Provide the [X, Y] coordinate of the cell's center where the given text is located.  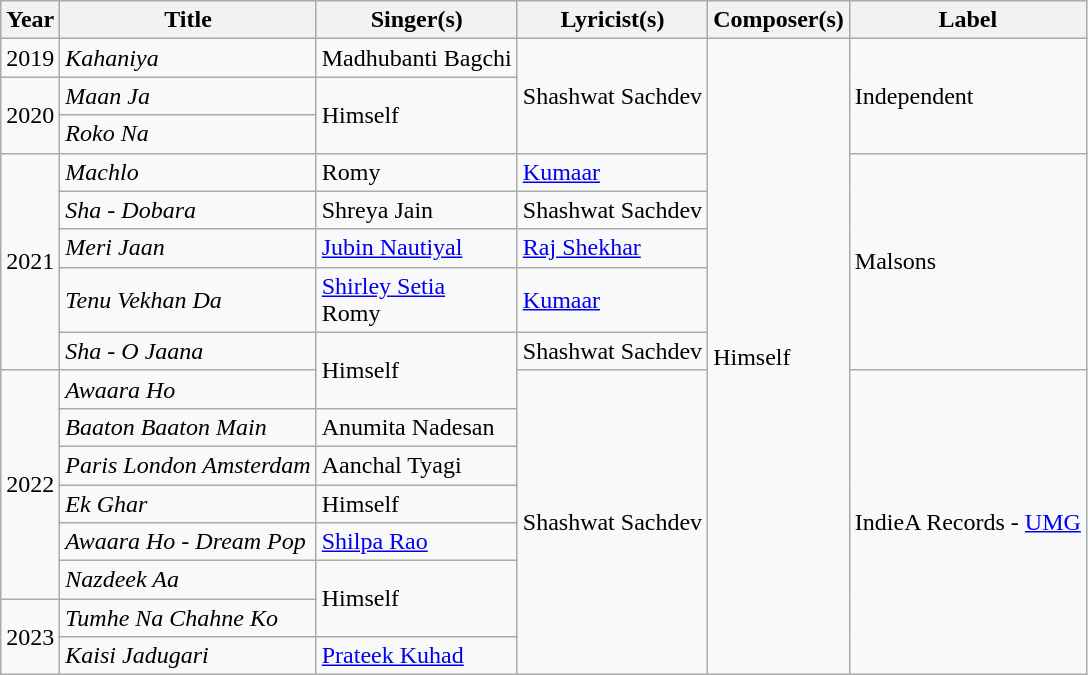
Anumita Nadesan [416, 427]
Sha - O Jaana [188, 351]
Tenu Vekhan Da [188, 300]
Singer(s) [416, 20]
Year [30, 20]
Nazdeek Aa [188, 580]
2021 [30, 262]
Shreya Jain [416, 210]
Prateek Kuhad [416, 656]
Baaton Baaton Main [188, 427]
Independent [968, 96]
Composer(s) [779, 20]
Shirley SetiaRomy [416, 300]
2020 [30, 115]
Jubin Nautiyal [416, 248]
Label [968, 20]
Kahaniya [188, 58]
Tumhe Na Chahne Ko [188, 618]
Maan Ja [188, 96]
2022 [30, 484]
Lyricist(s) [612, 20]
Romy [416, 172]
Paris London Amsterdam [188, 465]
Awaara Ho - Dream Pop [188, 542]
2019 [30, 58]
Raj Shekhar [612, 248]
2023 [30, 637]
Kaisi Jadugari [188, 656]
Malsons [968, 262]
Shilpa Rao [416, 542]
Title [188, 20]
IndieA Records - UMG [968, 522]
Meri Jaan [188, 248]
Sha - Dobara [188, 210]
Roko Na [188, 134]
Madhubanti Bagchi [416, 58]
Machlo [188, 172]
Ek Ghar [188, 503]
Aanchal Tyagi [416, 465]
Awaara Ho [188, 389]
